Identify which cell holds the provided text, then report its (x, y) central coordinate. 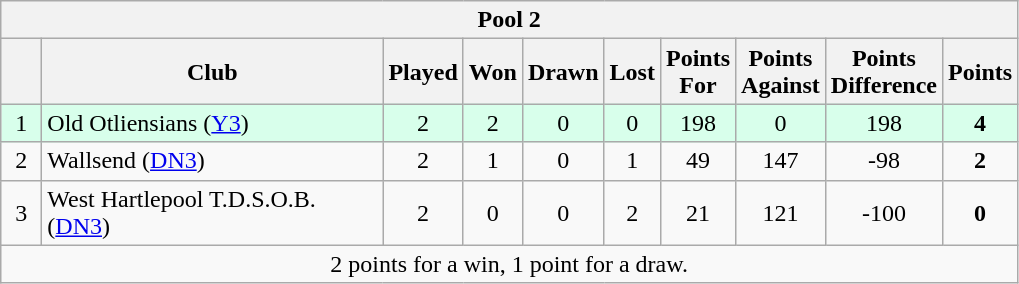
West Hartlepool T.D.S.O.B. (DN3) (212, 212)
49 (698, 161)
-100 (884, 212)
Points For (698, 72)
Lost (632, 72)
Points (980, 72)
2 points for a win, 1 point for a draw. (510, 264)
Points Difference (884, 72)
3 (22, 212)
Club (212, 72)
-98 (884, 161)
Old Otliensians (Y3) (212, 123)
Points Against (781, 72)
Played (423, 72)
121 (781, 212)
Wallsend (DN3) (212, 161)
4 (980, 123)
147 (781, 161)
Won (492, 72)
Pool 2 (510, 20)
Drawn (563, 72)
21 (698, 212)
